Return (x, y) of the center of cell containing provided text 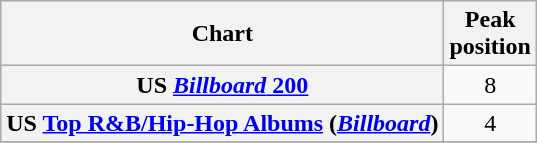
4 (490, 123)
Chart (222, 34)
Peakposition (490, 34)
US Billboard 200 (222, 85)
8 (490, 85)
US Top R&B/Hip-Hop Albums (Billboard) (222, 123)
